Provide the (x, y) coordinate of the cell's center where the given text is located.  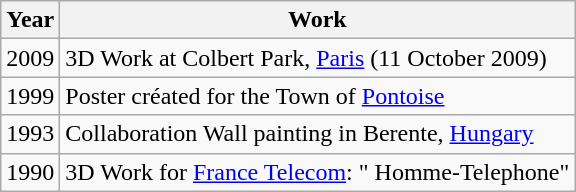
Work (318, 20)
3D Work for France Telecom: " Homme-Telephone" (318, 172)
3D Work at Colbert Park, Paris (11 October 2009) (318, 58)
2009 (30, 58)
1993 (30, 134)
Year (30, 20)
1999 (30, 96)
1990 (30, 172)
Collaboration Wall painting in Berente, Hungary (318, 134)
Poster créated for the Town of Pontoise (318, 96)
